Return (X, Y) of the center of cell containing provided text 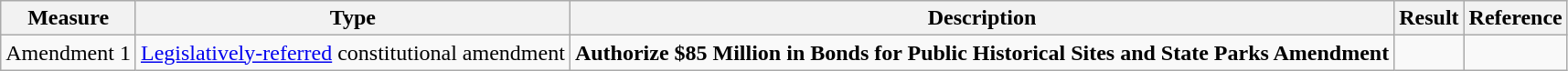
Type (353, 18)
Result (1429, 18)
Description (982, 18)
Amendment 1 (69, 53)
Measure (69, 18)
Authorize $85 Million in Bonds for Public Historical Sites and State Parks Amendment (982, 53)
Reference (1516, 18)
Legislatively-referred constitutional amendment (353, 53)
